Find where the given text appears and provide that cell's center as (X, Y) coordinate. 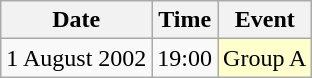
Group A (265, 58)
Event (265, 20)
Date (76, 20)
Time (185, 20)
1 August 2002 (76, 58)
19:00 (185, 58)
